Pinpoint the cell where the given text exists, returning its (x, y) midpoint coordinate. 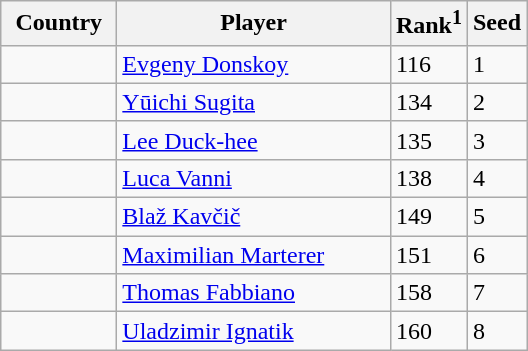
151 (428, 255)
116 (428, 64)
Thomas Fabbiano (254, 293)
8 (496, 331)
Rank1 (428, 24)
6 (496, 255)
Uladzimir Ignatik (254, 331)
158 (428, 293)
Luca Vanni (254, 178)
149 (428, 217)
Evgeny Donskoy (254, 64)
160 (428, 331)
Player (254, 24)
Yūichi Sugita (254, 102)
Seed (496, 24)
5 (496, 217)
Country (59, 24)
7 (496, 293)
2 (496, 102)
134 (428, 102)
4 (496, 178)
Maximilian Marterer (254, 255)
3 (496, 140)
138 (428, 178)
135 (428, 140)
1 (496, 64)
Lee Duck-hee (254, 140)
Blaž Kavčič (254, 217)
